Scan for the cell matching the given text and deliver its [x, y] coordinate at center. 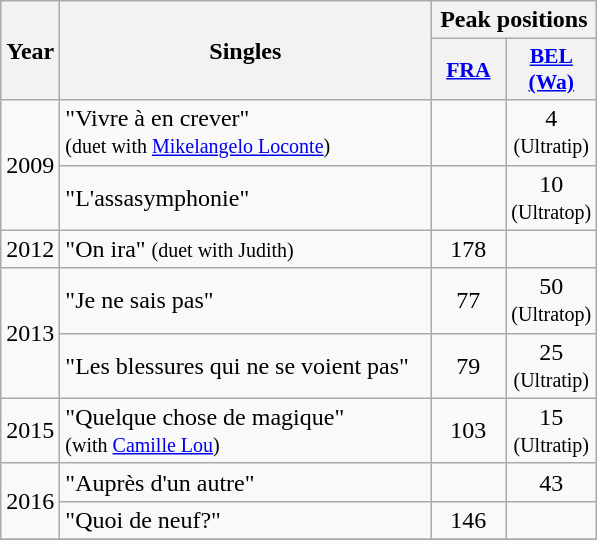
"Auprès d'un autre" [246, 482]
Singles [246, 50]
2009 [30, 165]
10 (Ultratop) [552, 198]
50(Ultratop) [552, 300]
2015 [30, 430]
15(Ultratip) [552, 430]
"Les blessures qui ne se voient pas" [246, 366]
"Je ne sais pas" [246, 300]
103 [468, 430]
"L'assasymphonie" [246, 198]
Peak positions [514, 20]
25(Ultratip) [552, 366]
146 [468, 520]
77 [468, 300]
FRA [468, 70]
43 [552, 482]
"Quelque chose de magique"(with Camille Lou) [246, 430]
79 [468, 366]
"Vivre à en crever" (duet with Mikelangelo Loconte) [246, 132]
Year [30, 50]
"Quoi de neuf?" [246, 520]
"On ira" (duet with Judith) [246, 249]
BEL (Wa) [552, 70]
2013 [30, 333]
2012 [30, 249]
2016 [30, 501]
4 (Ultratip) [552, 132]
178 [468, 249]
